Capture the cell that displays the provided text and extract its (x, y) central coordinate. 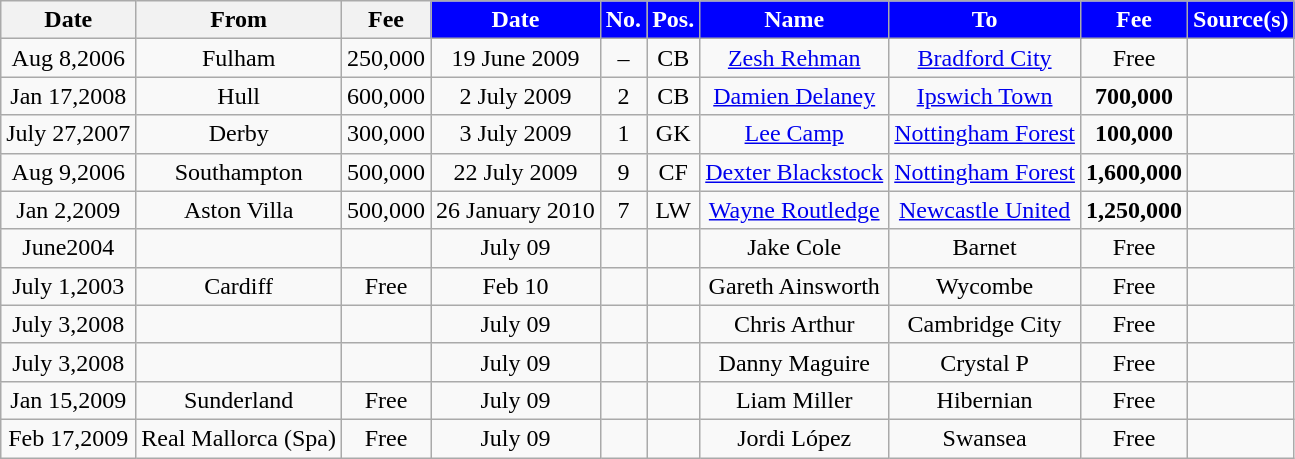
Zesh Rehman (794, 58)
Sunderland (239, 400)
100,000 (1134, 134)
Swansea (985, 438)
Hibernian (985, 400)
Gareth Ainsworth (794, 286)
Liam Miller (794, 400)
From (239, 20)
No. (623, 20)
LW (674, 210)
Source(s) (1242, 20)
Lee Camp (794, 134)
To (985, 20)
GK (674, 134)
300,000 (386, 134)
Jake Cole (794, 248)
– (623, 58)
Damien Delaney (794, 96)
700,000 (1134, 96)
Wycombe (985, 286)
Feb 17,2009 (68, 438)
Aug 8,2006 (68, 58)
2 July 2009 (516, 96)
3 July 2009 (516, 134)
Newcastle United (985, 210)
Crystal P (985, 362)
1,600,000 (1134, 172)
Ipswich Town (985, 96)
Danny Maguire (794, 362)
Fulham (239, 58)
Hull (239, 96)
Barnet (985, 248)
Pos. (674, 20)
250,000 (386, 58)
Jan 17,2008 (68, 96)
July 27,2007 (68, 134)
Derby (239, 134)
22 July 2009 (516, 172)
Dexter Blackstock (794, 172)
Aston Villa (239, 210)
July 1,2003 (68, 286)
CF (674, 172)
Cardiff (239, 286)
Jan 15,2009 (68, 400)
19 June 2009 (516, 58)
2 (623, 96)
Name (794, 20)
Aug 9,2006 (68, 172)
1 (623, 134)
Southampton (239, 172)
600,000 (386, 96)
Feb 10 (516, 286)
Jordi López (794, 438)
Chris Arthur (794, 324)
26 January 2010 (516, 210)
June2004 (68, 248)
1,250,000 (1134, 210)
9 (623, 172)
Real Mallorca (Spa) (239, 438)
Bradford City (985, 58)
7 (623, 210)
Wayne Routledge (794, 210)
Jan 2,2009 (68, 210)
Cambridge City (985, 324)
